Identify which cell holds the provided text, then report its (X, Y) central coordinate. 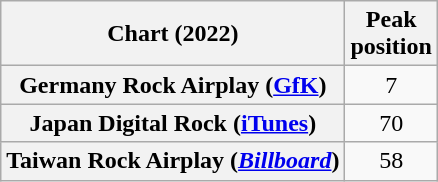
Taiwan Rock Airplay (Billboard) (173, 161)
7 (391, 85)
Germany Rock Airplay (GfK) (173, 85)
Japan Digital Rock (iTunes) (173, 123)
Chart (2022) (173, 34)
Peakposition (391, 34)
70 (391, 123)
58 (391, 161)
